Provide the [x, y] coordinate of the cell's center where the given text is located.  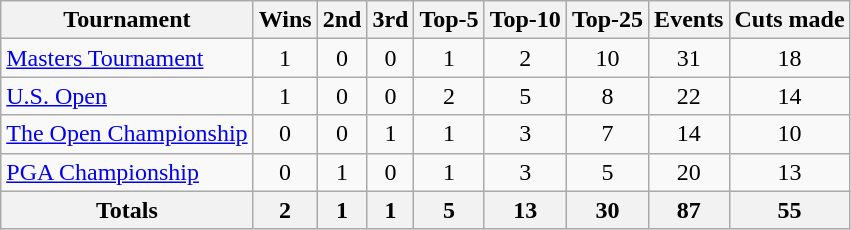
30 [607, 210]
7 [607, 134]
2nd [342, 20]
22 [689, 96]
31 [689, 58]
Masters Tournament [127, 58]
20 [689, 172]
18 [790, 58]
Totals [127, 210]
8 [607, 96]
PGA Championship [127, 172]
Events [689, 20]
87 [689, 210]
The Open Championship [127, 134]
Cuts made [790, 20]
Tournament [127, 20]
Top-10 [525, 20]
Top-25 [607, 20]
U.S. Open [127, 96]
55 [790, 210]
3rd [390, 20]
Top-5 [449, 20]
Wins [285, 20]
